Find where the given text appears and provide that cell's center as (x, y) coordinate. 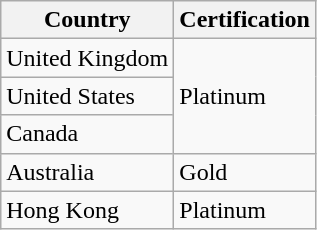
United Kingdom (88, 58)
Australia (88, 172)
Certification (245, 20)
Hong Kong (88, 210)
Country (88, 20)
Canada (88, 134)
Gold (245, 172)
United States (88, 96)
